Pinpoint the cell where the given text exists, returning its [X, Y] midpoint coordinate. 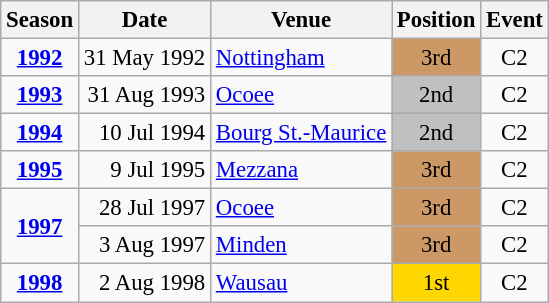
28 Jul 1997 [144, 208]
3 Aug 1997 [144, 245]
2 Aug 1998 [144, 283]
1st [436, 283]
1992 [40, 58]
9 Jul 1995 [144, 170]
Nottingham [302, 58]
31 May 1992 [144, 58]
Mezzana [302, 170]
Season [40, 20]
31 Aug 1993 [144, 95]
Venue [302, 20]
10 Jul 1994 [144, 133]
Wausau [302, 283]
1997 [40, 226]
Minden [302, 245]
1998 [40, 283]
1994 [40, 133]
1993 [40, 95]
Position [436, 20]
Date [144, 20]
1995 [40, 170]
Bourg St.-Maurice [302, 133]
Event [515, 20]
